Locate the cell with the specified text and output its [X, Y] center coordinate. 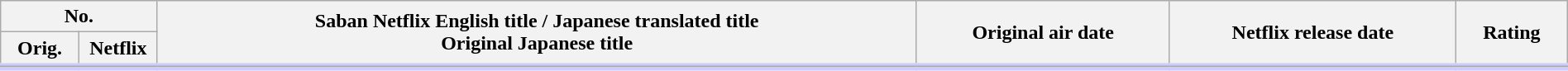
Netflix release date [1312, 34]
No. [79, 17]
Saban Netflix English title / Japanese translated titleOriginal Japanese title [537, 34]
Rating [1512, 34]
Original air date [1043, 34]
Netflix [117, 50]
Orig. [40, 50]
